Determine the [X, Y] coordinate at the center of the cell enclosing the given text.  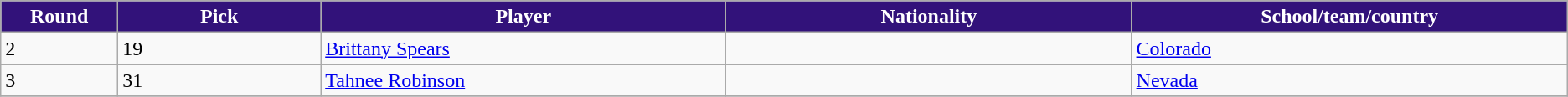
3 [59, 80]
Tahnee Robinson [524, 80]
31 [219, 80]
Colorado [1349, 48]
Brittany Spears [524, 48]
Nationality [929, 17]
School/team/country [1349, 17]
Pick [219, 17]
19 [219, 48]
2 [59, 48]
Nevada [1349, 80]
Player [524, 17]
Round [59, 17]
